Return (x, y) of the center of cell containing provided text 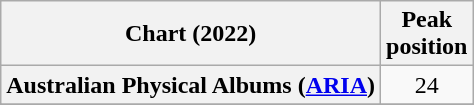
Australian Physical Albums (ARIA) (191, 85)
Peakposition (427, 34)
Chart (2022) (191, 34)
24 (427, 85)
